Pinpoint the cell where the given text exists, returning its (x, y) midpoint coordinate. 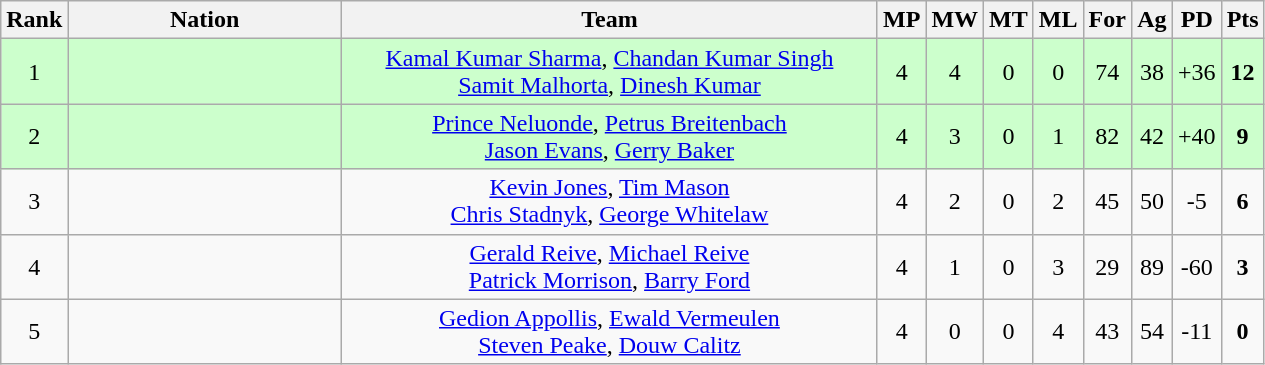
5 (34, 332)
MT (1009, 20)
43 (1107, 332)
38 (1152, 72)
89 (1152, 266)
MP (901, 20)
+40 (1196, 136)
54 (1152, 332)
Prince Neluonde, Petrus Breitenbach Jason Evans, Gerry Baker (609, 136)
PD (1196, 20)
Kevin Jones, Tim Mason Chris Stadnyk, George Whitelaw (609, 202)
9 (1242, 136)
29 (1107, 266)
12 (1242, 72)
82 (1107, 136)
50 (1152, 202)
6 (1242, 202)
Ag (1152, 20)
Kamal Kumar Sharma, Chandan Kumar Singh Samit Malhorta, Dinesh Kumar (609, 72)
-11 (1196, 332)
Rank (34, 20)
74 (1107, 72)
45 (1107, 202)
Gerald Reive, Michael ReivePatrick Morrison, Barry Ford (609, 266)
Gedion Appollis, Ewald Vermeulen Steven Peake, Douw Calitz (609, 332)
-60 (1196, 266)
-5 (1196, 202)
Team (609, 20)
Nation (205, 20)
42 (1152, 136)
Pts (1242, 20)
+36 (1196, 72)
MW (955, 20)
For (1107, 20)
ML (1058, 20)
